Determine the [x, y] coordinate at the center of the cell enclosing the given text.  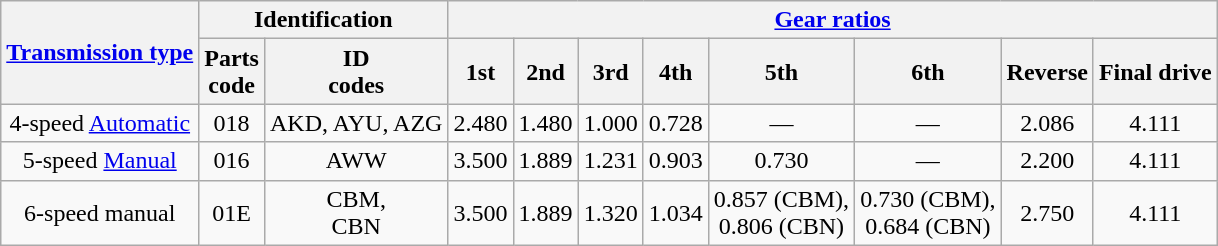
016 [232, 161]
6th [928, 72]
Transmission type [100, 52]
2.086 [1047, 123]
1.231 [610, 161]
Partscode [232, 72]
1.320 [610, 212]
3rd [610, 72]
AKD, AYU, AZG [356, 123]
4-speed Automatic [100, 123]
1st [480, 72]
0.728 [676, 123]
IDcodes [356, 72]
5th [781, 72]
2.750 [1047, 212]
Identification [324, 20]
1.480 [546, 123]
0.730 [781, 161]
Final drive [1155, 72]
5-speed Manual [100, 161]
0.857 (CBM),0.806 (CBN) [781, 212]
0.730 (CBM),0.684 (CBN) [928, 212]
2.200 [1047, 161]
CBM,CBN [356, 212]
6-speed manual [100, 212]
4th [676, 72]
1.034 [676, 212]
2nd [546, 72]
Gear ratios [832, 20]
1.000 [610, 123]
01E [232, 212]
Reverse [1047, 72]
0.903 [676, 161]
2.480 [480, 123]
AWW [356, 161]
018 [232, 123]
